Find where the given text appears and provide that cell's center as (X, Y) coordinate. 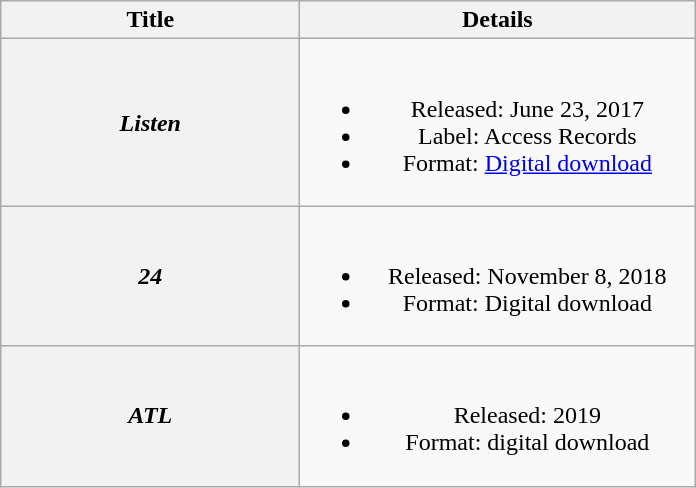
Released: November 8, 2018Format: Digital download (498, 276)
ATL (150, 416)
Title (150, 20)
Details (498, 20)
Listen (150, 122)
Released: 2019Format: digital download (498, 416)
Released: June 23, 2017Label: Access RecordsFormat: Digital download (498, 122)
24 (150, 276)
